Output the (X, Y) coordinate of the center of the cell containing the given text.  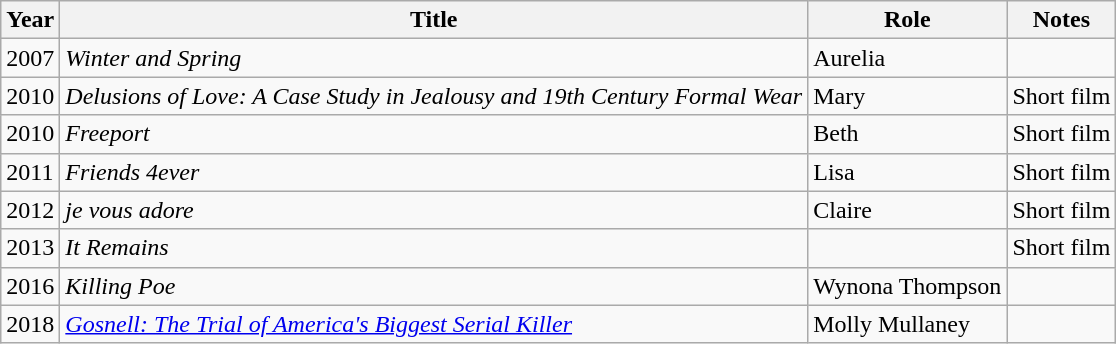
2012 (30, 210)
2013 (30, 248)
Mary (908, 96)
Wynona Thompson (908, 286)
Aurelia (908, 58)
Beth (908, 134)
2018 (30, 324)
Lisa (908, 172)
Freeport (434, 134)
Killing Poe (434, 286)
Claire (908, 210)
Molly Mullaney (908, 324)
Year (30, 20)
je vous adore (434, 210)
Delusions of Love: A Case Study in Jealousy and 19th Century Formal Wear (434, 96)
2016 (30, 286)
Role (908, 20)
Winter and Spring (434, 58)
It Remains (434, 248)
Gosnell: The Trial of America's Biggest Serial Killer (434, 324)
Friends 4ever (434, 172)
2011 (30, 172)
Notes (1062, 20)
Title (434, 20)
2007 (30, 58)
